Identify which cell holds the provided text, then report its (X, Y) central coordinate. 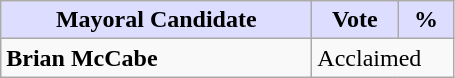
Acclaimed (383, 58)
Mayoral Candidate (156, 20)
Vote (355, 20)
Brian McCabe (156, 58)
% (426, 20)
